Find where the given text appears and provide that cell's center as [x, y] coordinate. 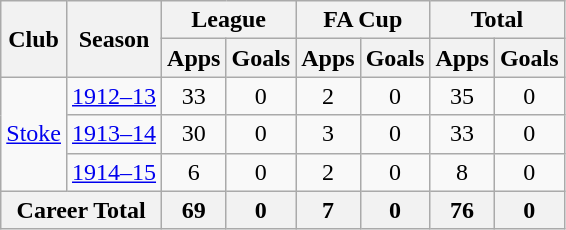
1913–14 [114, 134]
7 [328, 210]
Season [114, 39]
FA Cup [363, 20]
League [229, 20]
3 [328, 134]
Career Total [82, 210]
Total [497, 20]
35 [462, 96]
8 [462, 172]
76 [462, 210]
6 [194, 172]
30 [194, 134]
69 [194, 210]
Stoke [34, 134]
1914–15 [114, 172]
Club [34, 39]
1912–13 [114, 96]
